Capture the cell that displays the provided text and extract its (X, Y) central coordinate. 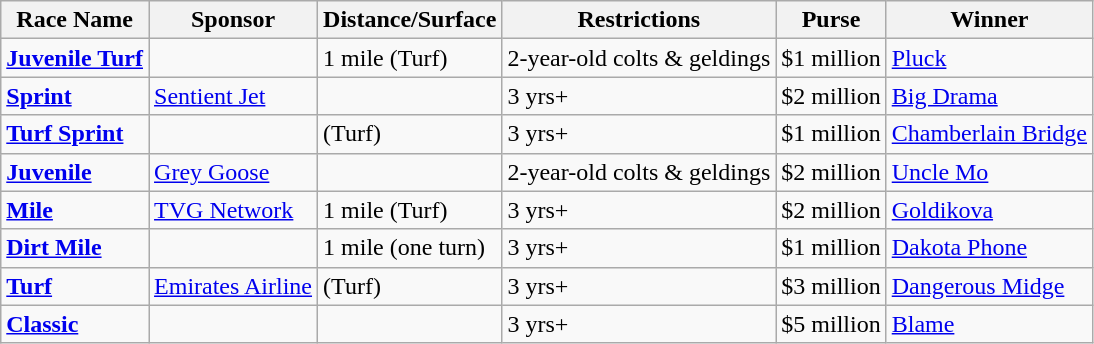
Race Name (75, 20)
Grey Goose (234, 172)
$3 million (831, 286)
Purse (831, 20)
Dirt Mile (75, 248)
Winner (989, 20)
Sponsor (234, 20)
Dakota Phone (989, 248)
Big Drama (989, 96)
Classic (75, 324)
Juvenile Turf (75, 58)
Goldikova (989, 210)
Juvenile (75, 172)
Emirates Airline (234, 286)
Dangerous Midge (989, 286)
Chamberlain Bridge (989, 134)
Sprint (75, 96)
Blame (989, 324)
Distance/Surface (410, 20)
$5 million (831, 324)
Uncle Mo (989, 172)
1 mile (one turn) (410, 248)
Turf Sprint (75, 134)
Restrictions (639, 20)
Sentient Jet (234, 96)
TVG Network (234, 210)
Mile (75, 210)
Pluck (989, 58)
Turf (75, 286)
